Search for the cell housing the specified text and yield its [X, Y] center coordinate. 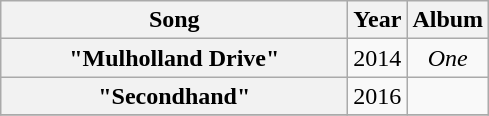
2014 [378, 58]
One [448, 58]
"Mulholland Drive" [174, 58]
Year [378, 20]
Song [174, 20]
2016 [378, 96]
Album [448, 20]
"Secondhand" [174, 96]
